Search for the cell housing the specified text and yield its [X, Y] center coordinate. 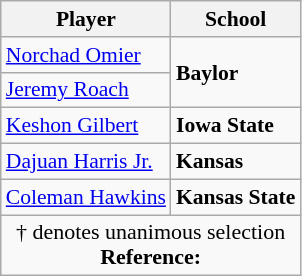
Dajuan Harris Jr. [86, 162]
Norchad Omier [86, 55]
School [236, 19]
Baylor [236, 72]
Keshon Gilbert [86, 126]
Player [86, 19]
Jeremy Roach [86, 90]
Kansas State [236, 197]
Kansas [236, 162]
† denotes unanimous selectionReference: [151, 246]
Coleman Hawkins [86, 197]
Iowa State [236, 126]
